Pinpoint the cell where the given text exists, returning its [x, y] midpoint coordinate. 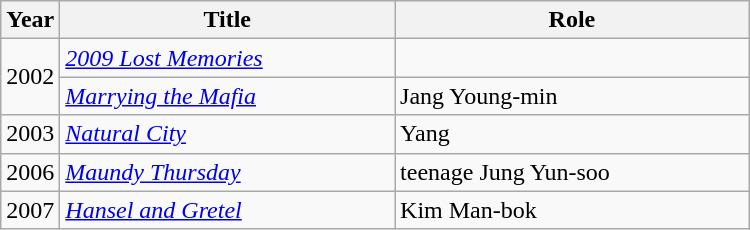
Year [30, 20]
Yang [572, 134]
Marrying the Mafia [228, 96]
2009 Lost Memories [228, 58]
Jang Young-min [572, 96]
Hansel and Gretel [228, 210]
Role [572, 20]
Title [228, 20]
2003 [30, 134]
teenage Jung Yun-soo [572, 172]
Natural City [228, 134]
2002 [30, 77]
2007 [30, 210]
2006 [30, 172]
Maundy Thursday [228, 172]
Kim Man-bok [572, 210]
